Return the (x, y) coordinate for the center point of the cell that contains the specified text.  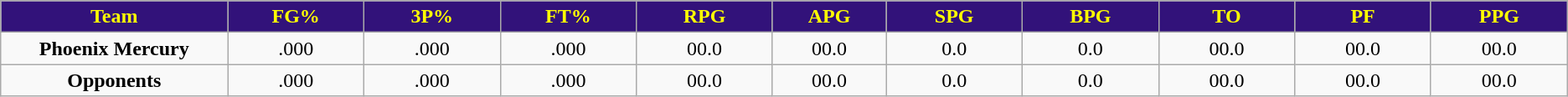
FG% (297, 17)
PF (1364, 17)
3P% (432, 17)
FT% (568, 17)
RPG (705, 17)
SPG (955, 17)
Team (114, 17)
Opponents (114, 80)
APG (829, 17)
PPG (1499, 17)
BPG (1091, 17)
TO (1226, 17)
Phoenix Mercury (114, 48)
